Find where the given text appears and provide that cell's center as (x, y) coordinate. 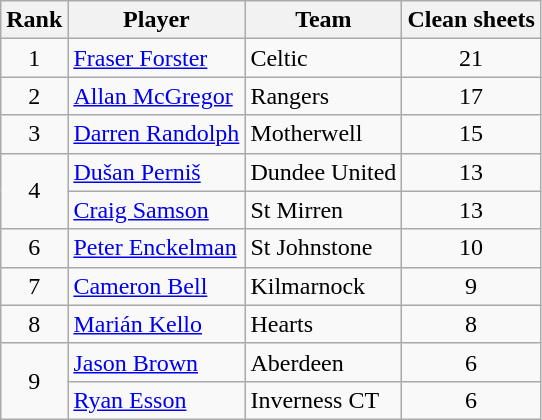
Team (324, 20)
2 (34, 96)
3 (34, 134)
1 (34, 58)
Marián Kello (156, 324)
Dušan Perniš (156, 172)
17 (471, 96)
10 (471, 248)
Jason Brown (156, 362)
Fraser Forster (156, 58)
Motherwell (324, 134)
7 (34, 286)
Peter Enckelman (156, 248)
Inverness CT (324, 400)
Ryan Esson (156, 400)
Hearts (324, 324)
Player (156, 20)
15 (471, 134)
Dundee United (324, 172)
Craig Samson (156, 210)
Rangers (324, 96)
Aberdeen (324, 362)
Celtic (324, 58)
St Johnstone (324, 248)
21 (471, 58)
Clean sheets (471, 20)
4 (34, 191)
Kilmarnock (324, 286)
Cameron Bell (156, 286)
Allan McGregor (156, 96)
St Mirren (324, 210)
Darren Randolph (156, 134)
Rank (34, 20)
